Identify which cell holds the provided text, then report its (x, y) central coordinate. 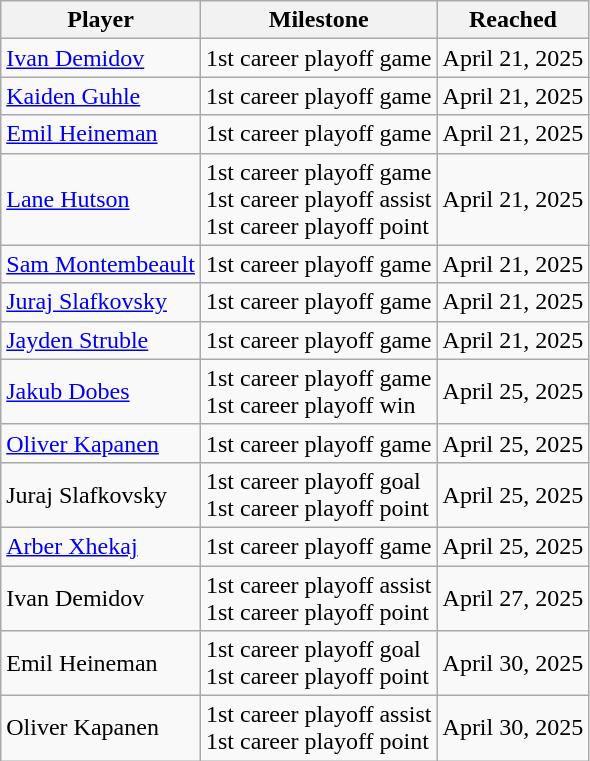
Milestone (318, 20)
Sam Montembeault (101, 264)
1st career playoff game1st career playoff win (318, 392)
Kaiden Guhle (101, 96)
Player (101, 20)
Arber Xhekaj (101, 546)
April 27, 2025 (513, 598)
Jakub Dobes (101, 392)
Lane Hutson (101, 199)
Reached (513, 20)
Jayden Struble (101, 340)
1st career playoff game1st career playoff assist1st career playoff point (318, 199)
